Search for the cell housing the specified text and yield its [X, Y] center coordinate. 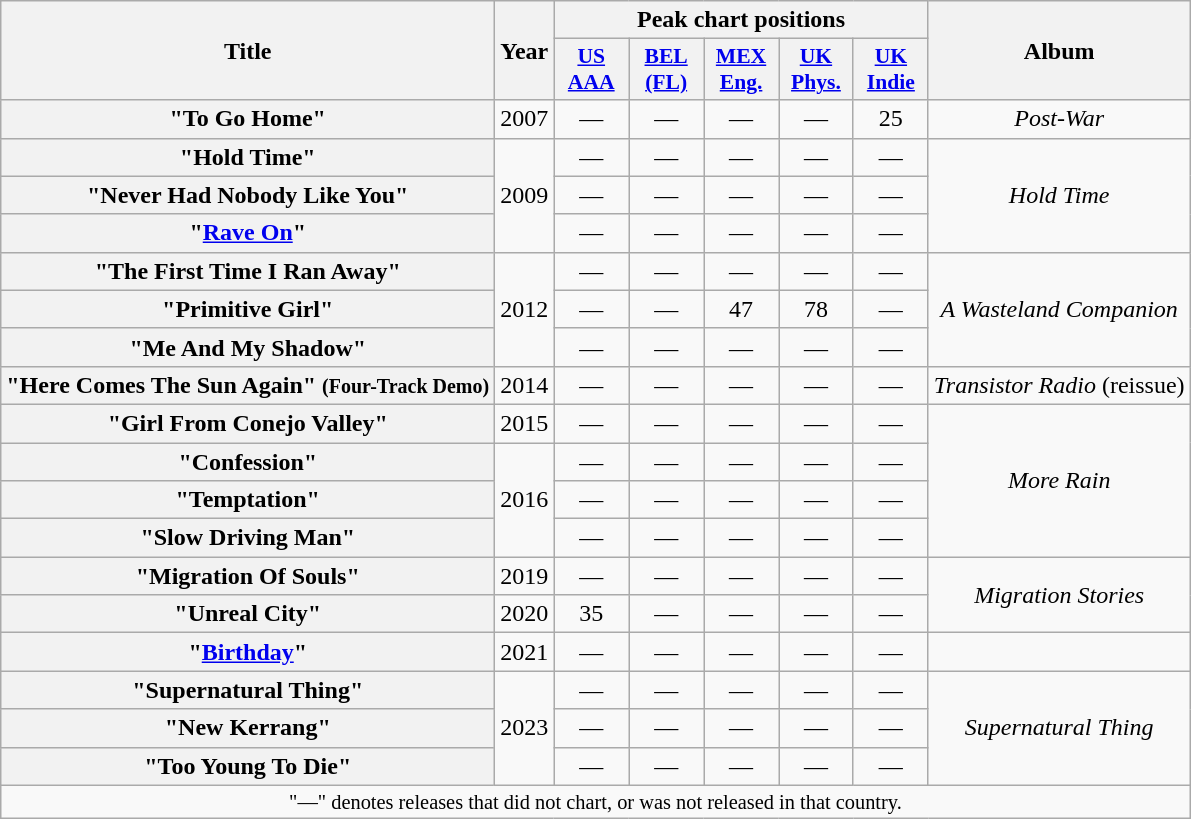
"—" denotes releases that did not chart, or was not released in that country. [596, 802]
"Primitive Girl" [248, 309]
"New Kerrang" [248, 728]
"Supernatural Thing" [248, 690]
"Never Had Nobody Like You" [248, 195]
"To Go Home" [248, 119]
47 [742, 309]
UKIndie [890, 70]
Transistor Radio (reissue) [1059, 385]
Peak chart positions [742, 20]
"Too Young To Die" [248, 766]
78 [816, 309]
"Birthday" [248, 652]
"Here Comes The Sun Again" (Four-Track Demo) [248, 385]
2015 [524, 423]
"Temptation" [248, 500]
"Rave On" [248, 233]
2012 [524, 309]
More Rain [1059, 480]
MEXEng. [742, 70]
BEL(FL) [666, 70]
"Migration Of Souls" [248, 576]
Supernatural Thing [1059, 728]
"Hold Time" [248, 157]
Hold Time [1059, 195]
Migration Stories [1059, 595]
"Unreal City" [248, 614]
25 [890, 119]
"Slow Driving Man" [248, 538]
2016 [524, 499]
"Confession" [248, 461]
Title [248, 50]
2020 [524, 614]
Album [1059, 50]
2007 [524, 119]
"Girl From Conejo Valley" [248, 423]
Post-War [1059, 119]
2019 [524, 576]
A Wasteland Companion [1059, 309]
2009 [524, 195]
USAAA [592, 70]
2014 [524, 385]
UKPhys. [816, 70]
"Me And My Shadow" [248, 347]
2023 [524, 728]
"The First Time I Ran Away" [248, 271]
Year [524, 50]
2021 [524, 652]
35 [592, 614]
